Detect which cell encompasses the target text, then output its [x, y] center coordinate. 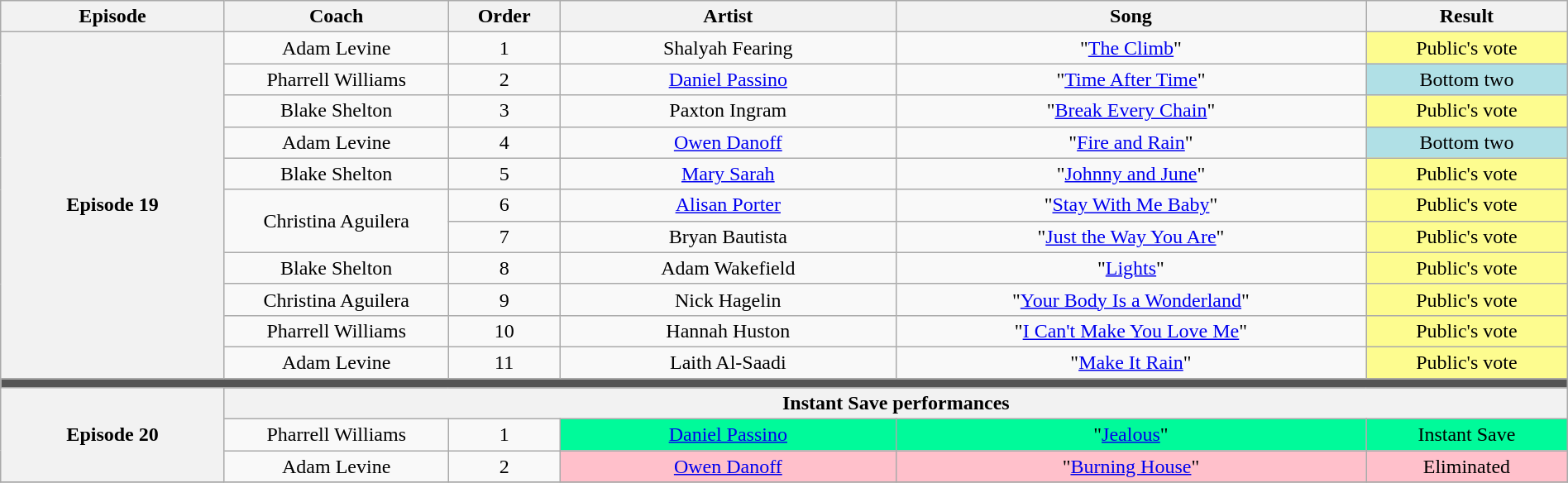
"Time After Time" [1131, 79]
Shalyah Fearing [728, 48]
"Break Every Chain" [1131, 111]
"Lights" [1131, 268]
Artist [728, 17]
"The Climb" [1131, 48]
10 [504, 331]
Result [1467, 17]
Laith Al-Saadi [728, 362]
"Johnny and June" [1131, 174]
Adam Wakefield [728, 268]
"Your Body Is a Wonderland" [1131, 299]
Song [1131, 17]
Order [504, 17]
"Just the Way You Are" [1131, 237]
"I Can't Make You Love Me" [1131, 331]
Alisan Porter [728, 205]
9 [504, 299]
Mary Sarah [728, 174]
7 [504, 237]
5 [504, 174]
"Burning House" [1131, 466]
Episode 19 [112, 205]
6 [504, 205]
Hannah Huston [728, 331]
Episode 20 [112, 435]
Paxton Ingram [728, 111]
"Fire and Rain" [1131, 142]
Eliminated [1467, 466]
Bryan Bautista [728, 237]
8 [504, 268]
"Stay With Me Baby" [1131, 205]
4 [504, 142]
Nick Hagelin [728, 299]
11 [504, 362]
Episode [112, 17]
3 [504, 111]
"Make It Rain" [1131, 362]
Instant Save performances [896, 404]
Instant Save [1467, 435]
"Jealous" [1131, 435]
Coach [336, 17]
